Search for the cell housing the specified text and yield its (X, Y) center coordinate. 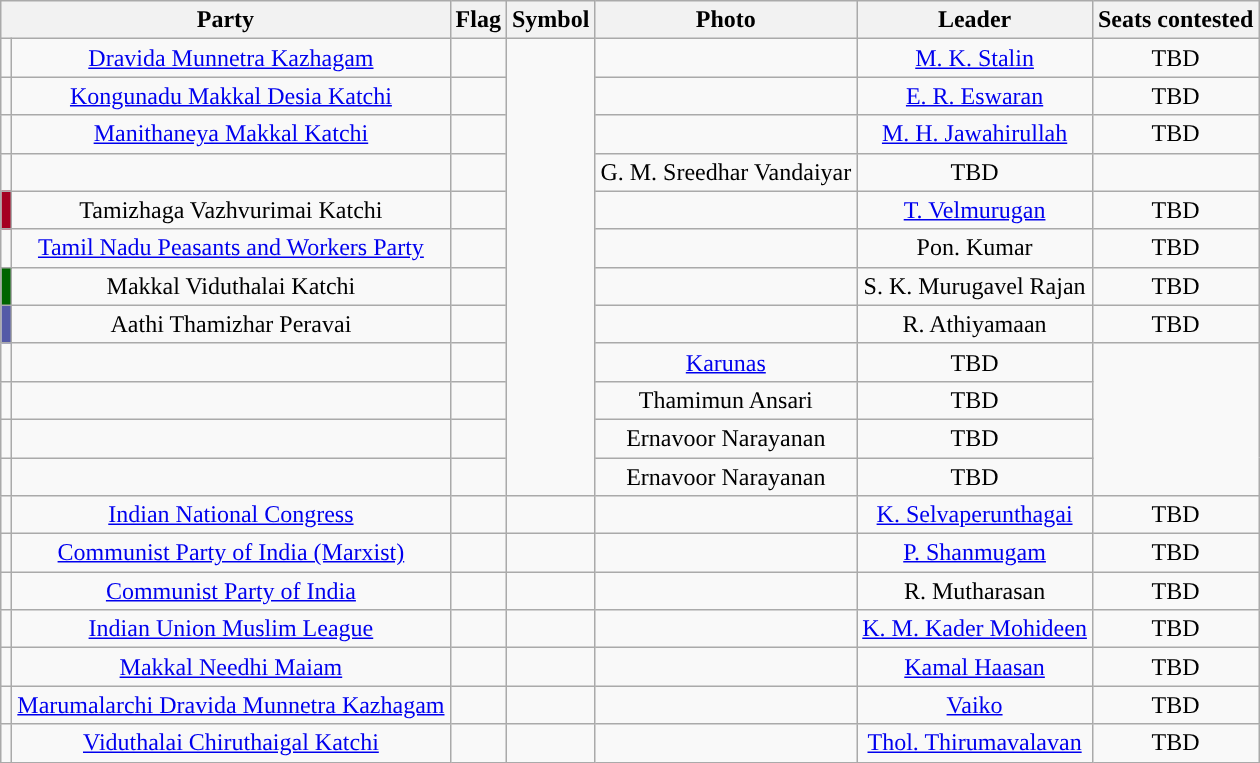
G. M. Sreedhar Vandaiyar (726, 172)
R. Athiyamaan (975, 324)
K. M. Kader Mohideen (975, 629)
Communist Party of India (Marxist) (231, 553)
P. Shanmugam (975, 553)
Thol. Thirumavalavan (975, 743)
Dravida Munnetra Kazhagam (231, 58)
E. R. Eswaran (975, 96)
Makkal Viduthalai Katchi (231, 286)
Tamil Nadu Peasants and Workers Party (231, 248)
Photo (726, 20)
K. Selvaperunthagai (975, 515)
Party (226, 20)
M. K. Stalin (975, 58)
Symbol (550, 20)
Karunas (726, 362)
Vaiko (975, 705)
Thamimun Ansari (726, 400)
Seats contested (1175, 20)
Indian National Congress (231, 515)
R. Mutharasan (975, 591)
Viduthalai Chiruthaigal Katchi (231, 743)
Tamizhaga Vazhvurimai Katchi (231, 210)
Pon. Kumar (975, 248)
M. H. Jawahirullah (975, 134)
Makkal Needhi Maiam (231, 667)
Flag (478, 20)
Kongunadu Makkal Desia Katchi (231, 96)
T. Velmurugan (975, 210)
Manithaneya Makkal Katchi (231, 134)
Kamal Haasan (975, 667)
Communist Party of India (231, 591)
Aathi Thamizhar Peravai (231, 324)
S. K. Murugavel Rajan (975, 286)
Indian Union Muslim League (231, 629)
Leader (975, 20)
Marumalarchi Dravida Munnetra Kazhagam (231, 705)
